Find where the given text appears and provide that cell's center as [x, y] coordinate. 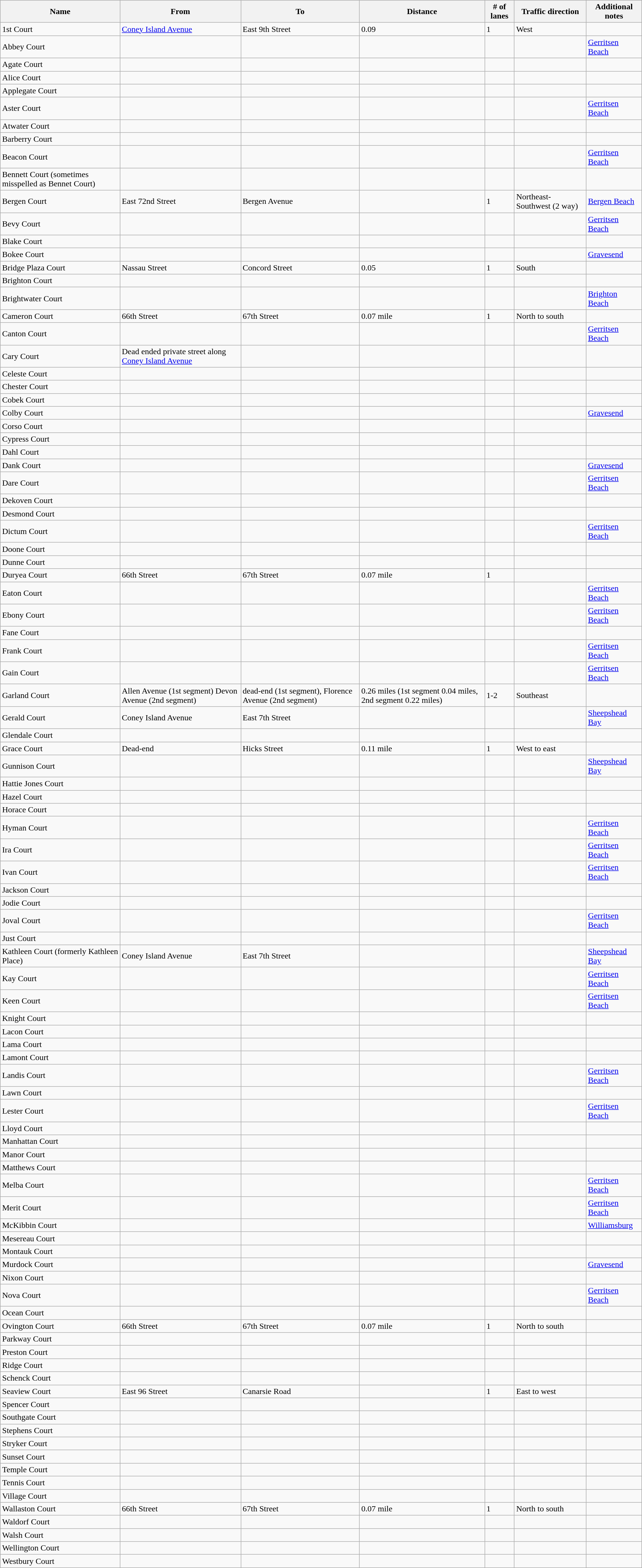
Lacon Court [60, 1031]
Bokee Court [60, 255]
Parkway Court [60, 1339]
Wallaston Court [60, 1509]
Joval Court [60, 920]
Dahl Court [60, 452]
South [550, 268]
Desmond Court [60, 514]
Ira Court [60, 850]
Nova Court [60, 1295]
Hattie Jones Court [60, 784]
Dead-end [180, 748]
Corso Court [60, 426]
1-2 [499, 695]
Garland Court [60, 695]
Dank Court [60, 465]
Atwater Court [60, 126]
Lama Court [60, 1045]
Dictum Court [60, 531]
Glendale Court [60, 735]
Celeste Court [60, 374]
0.26 miles (1st segment 0.04 miles, 2nd segment 0.22 miles) [422, 695]
Frank Court [60, 651]
Brightwater Court [60, 299]
Knight Court [60, 1018]
Northeast-Southwest (2 way) [550, 201]
Bergen Avenue [300, 201]
Williamsburg [614, 1225]
Grace Court [60, 748]
Ebony Court [60, 615]
Bergen Court [60, 201]
Village Court [60, 1496]
Traffic direction [550, 12]
Southeast [550, 695]
0.11 mile [422, 748]
Gain Court [60, 673]
Aster Court [60, 108]
Kathleen Court (formerly Kathleen Place) [60, 956]
Brighton Beach [614, 299]
Just Court [60, 938]
Southgate Court [60, 1417]
Allen Avenue (1st segment) Devon Avenue (2nd segment) [180, 695]
Montauk Court [60, 1251]
Barberry Court [60, 139]
# of lanes [499, 12]
Nassau Street [180, 268]
Ovington Court [60, 1326]
Jodie Court [60, 903]
Ridge Court [60, 1365]
Sunset Court [60, 1456]
Bennett Court (sometimes misspelled as Bennet Court) [60, 179]
Melba Court [60, 1185]
Colby Court [60, 413]
East 9th Street [300, 29]
Temple Court [60, 1470]
Horace Court [60, 810]
Bridge Plaza Court [60, 268]
McKibbin Court [60, 1225]
Stephens Court [60, 1430]
Lloyd Court [60, 1128]
Manor Court [60, 1154]
Ivan Court [60, 872]
Manhattan Court [60, 1141]
Fane Court [60, 633]
Stryker Court [60, 1443]
Abbey Court [60, 47]
Merit Court [60, 1207]
Gerald Court [60, 717]
Spencer Court [60, 1404]
Canarsie Road [300, 1391]
Canton Court [60, 334]
Bevy Court [60, 224]
Wellington Court [60, 1548]
Kay Court [60, 978]
West [550, 29]
0.09 [422, 29]
0.05 [422, 268]
Bergen Beach [614, 201]
West to east [550, 748]
Mesereau Court [60, 1238]
Cameron Court [60, 316]
Westbury Court [60, 1561]
Lamont Court [60, 1058]
Walsh Court [60, 1535]
Hicks Street [300, 748]
Lester Court [60, 1111]
Dead ended private street along Coney Island Avenue [180, 356]
Murdock Court [60, 1264]
Name [60, 12]
Landis Court [60, 1076]
Keen Court [60, 1001]
Beacon Court [60, 156]
Eaton Court [60, 593]
Alice Court [60, 78]
Additional notes [614, 12]
East 72nd Street [180, 201]
Matthews Court [60, 1168]
Applegate Court [60, 91]
Preston Court [60, 1352]
1st Court [60, 29]
Tennis Court [60, 1483]
Hazel Court [60, 797]
Dare Court [60, 483]
Cypress Court [60, 439]
Lawn Court [60, 1093]
Agate Court [60, 65]
To [300, 12]
Jackson Court [60, 890]
Blake Court [60, 242]
Cobek Court [60, 400]
Distance [422, 12]
Cary Court [60, 356]
Seaview Court [60, 1391]
Hyman Court [60, 828]
Gunnison Court [60, 766]
From [180, 12]
East to west [550, 1391]
Brighton Court [60, 281]
Nixon Court [60, 1278]
Concord Street [300, 268]
Waldorf Court [60, 1522]
Dunne Court [60, 562]
Schenck Court [60, 1378]
Dekoven Court [60, 501]
East 96 Street [180, 1391]
Duryea Court [60, 575]
Doone Court [60, 549]
Chester Court [60, 387]
Ocean Court [60, 1313]
dead-end (1st segment), Florence Avenue (2nd segment) [300, 695]
